Find where the given text appears and provide that cell's center as [x, y] coordinate. 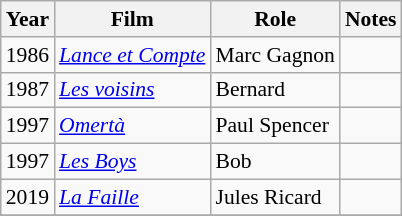
Marc Gagnon [274, 55]
Les voisins [132, 90]
Les Boys [132, 162]
1987 [28, 90]
Film [132, 19]
Year [28, 19]
Omertà [132, 126]
Bob [274, 162]
1986 [28, 55]
Notes [371, 19]
Jules Ricard [274, 197]
Bernard [274, 90]
Role [274, 19]
Paul Spencer [274, 126]
La Faille [132, 197]
2019 [28, 197]
Lance et Compte [132, 55]
